Locate the cell with the specified text and output its [X, Y] center coordinate. 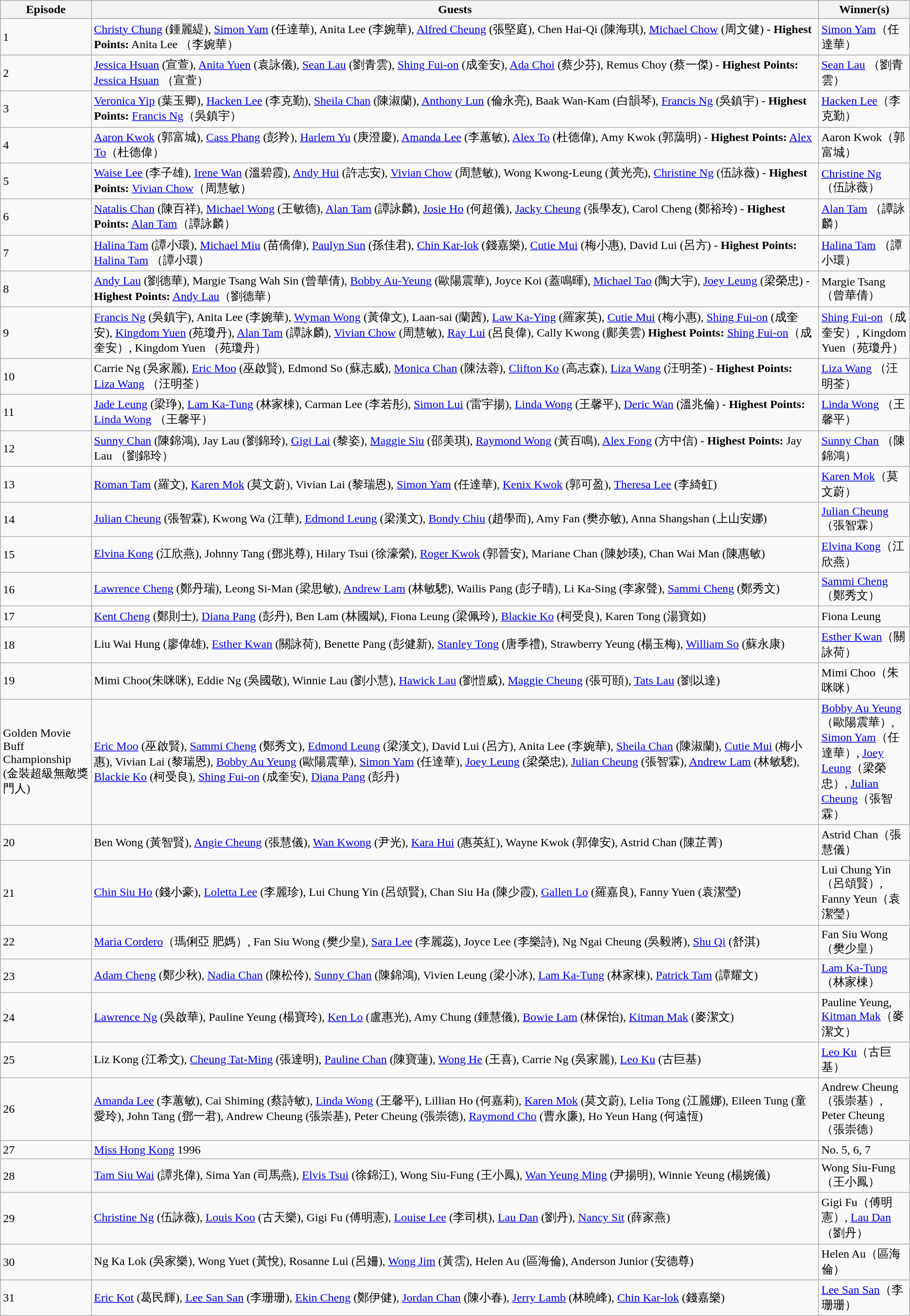
23 [46, 976]
Shing Fui-on（成奎安）, Kingdom Yuen（苑瓊丹） [864, 333]
Mimi Choo（朱咪咪） [864, 681]
29 [46, 1218]
Bobby Au Yeung（歐陽震華）, Simon Yam（任達華）, Joey Leung（梁榮忠）, Julian Cheung（張智霖） [864, 762]
18 [46, 645]
Jade Leung (梁琤), Lam Ka-Tung (林家棟), Carman Lee (李若彤), Simon Lui (雷宇揚), Linda Wong (王馨平), Deric Wan (溫兆倫) - Highest Points: Linda Wong （王馨平） [455, 412]
31 [46, 1298]
11 [46, 412]
Halina Tam (譚小環), Michael Miu (苗僑偉), Paulyn Sun (孫佳君), Chin Kar-lok (錢嘉樂), Cutie Mui (梅小惠), David Lui (呂方) - Highest Points: Halina Tam （譚小環） [455, 253]
22 [46, 942]
13 [46, 484]
Kent Cheng (鄭則士), Diana Pang (彭丹), Ben Lam (林國斌), Fiona Leung (梁佩玲), Blackie Ko (柯受良), Karen Tong (湯寶如) [455, 617]
Halina Tam （譚小環） [864, 253]
7 [46, 253]
Pauline Yeung, Kitman Mak（麥潔文） [864, 1017]
8 [46, 289]
Leo Ku（古巨基） [864, 1060]
Liza Wang （汪明荃） [864, 376]
Karen Mok（莫文蔚） [864, 484]
Andrew Cheung（張崇基）, Peter Cheung（張崇德） [864, 1109]
Miss Hong Kong 1996 [455, 1149]
Lee San San（李珊珊） [864, 1298]
1 [46, 37]
Gigi Fu（傅明憲）, Lau Dan（劉丹） [864, 1218]
10 [46, 376]
17 [46, 617]
Natalis Chan (陳百祥), Michael Wong (王敏德), Alan Tam (譚詠麟), Josie Ho (何超儀), Jacky Cheung (張學友), Carol Cheng (鄭裕玲) - Highest Points: Alan Tam（譚詠麟） [455, 217]
Lawrence Ng (吳啟華), Pauline Yeung (楊寶玲), Ken Lo (盧惠光), Amy Chung (鍾慧儀), Bowie Lam (林保怡), Kitman Mak (麥潔文) [455, 1017]
Astrid Chan（張慧儀） [864, 843]
Liz Kong (江希文), Cheung Tat-Ming (張達明), Pauline Chan (陳寶蓮), Wong He (王喜), Carrie Ng (吳家麗), Leo Ku (古巨基) [455, 1060]
Lui Chung Yin（呂頌賢）, Fanny Yeun（袁潔瑩） [864, 893]
21 [46, 893]
Jessica Hsuan (宣萱), Anita Yuen (袁詠儀), Sean Lau (劉青雲), Shing Fui-on (成奎安), Ada Choi (蔡少芬), Remus Choy (蔡一傑) - Highest Points: Jessica Hsuan （宣萱） [455, 73]
15 [46, 554]
Adam Cheng (鄭少秋), Nadia Chan (陳松伶), Sunny Chan (陳錦鴻), Vivien Leung (梁小冰), Lam Ka-Tung (林家棟), Patrick Tam (譚耀文) [455, 976]
Tam Siu Wai (譚兆偉), Sima Yan (司馬燕), Elvis Tsui (徐錦江), Wong Siu-Fung (王小鳳), Wan Yeung Ming (尹揚明), Winnie Yeung (楊婉儀) [455, 1176]
Lam Ka-Tung（林家棟） [864, 976]
Roman Tam (羅文), Karen Mok (莫文蔚), Vivian Lai (黎瑞恩), Simon Yam (任達華), Kenix Kwok (郭可盈), Theresa Lee (李綺虹) [455, 484]
9 [46, 333]
Simon Yam（任達華） [864, 37]
Sunny Chan (陳錦鴻), Jay Lau (劉錦玲), Gigi Lai (黎姿), Maggie Siu (邵美琪), Raymond Wong (黃百鳴), Alex Fong (方中信) - Highest Points: Jay Lau （劉錦玲） [455, 448]
Winner(s) [864, 10]
19 [46, 681]
28 [46, 1176]
20 [46, 843]
Carrie Ng (吳家麗), Eric Moo (巫啟賢), Edmond So (蘇志威), Monica Chan (陳法蓉), Clifton Ko (高志森), Liza Wang (汪明荃) - Highest Points: Liza Wang （汪明荃） [455, 376]
Christine Ng (伍詠薇), Louis Koo (古天樂), Gigi Fu (傅明憲), Louise Lee (李司棋), Lau Dan (劉丹), Nancy Sit (薛家燕) [455, 1218]
Julian Cheung (張智霖), Kwong Wa (江華), Edmond Leung (梁漢文), Bondy Chiu (趙學而), Amy Fan (樊亦敏), Anna Shangshan (上山安娜) [455, 519]
Ben Wong (黃智賢), Angie Cheung (張慧儀), Wan Kwong (尹光), Kara Hui (惠英紅), Wayne Kwok (郭偉安), Astrid Chan (陳芷菁) [455, 843]
Veronica Yip (葉玉卿), Hacken Lee (李克勤), Sheila Chan (陳淑蘭), Anthony Lun (倫永亮), Baak Wan-Kam (白韻琴), Francis Ng (吳鎮宇) - Highest Points: Francis Ng（吳鎮宇） [455, 109]
2 [46, 73]
Golden Movie Buff Championship (金裝超級無敵獎門人) [46, 762]
3 [46, 109]
Hacken Lee（李克勤） [864, 109]
Eric Kot (葛民輝), Lee San San (李珊珊), Ekin Cheng (鄭伊健), Jordan Chan (陳小春), Jerry Lamb (林曉峰), Chin Kar-lok (錢嘉樂) [455, 1298]
Helen Au（區海倫） [864, 1262]
16 [46, 589]
Mimi Choo(朱咪咪), Eddie Ng (吳國敬), Winnie Lau (劉小慧), Hawick Lau (劉愷威), Maggie Cheung (張可頤), Tats Lau (劉以達) [455, 681]
27 [46, 1149]
14 [46, 519]
4 [46, 145]
6 [46, 217]
No. 5, 6, 7 [864, 1149]
Linda Wong （王馨平） [864, 412]
Alan Tam （譚詠麟） [864, 217]
Ng Ka Lok (吳家樂), Wong Yuet (黃悅), Rosanne Lui (呂姍), Wong Jim (黃霑), Helen Au (區海倫), Anderson Junior (安德尊) [455, 1262]
Chin Siu Ho (錢小豪), Loletta Lee (李麗珍), Lui Chung Yin (呂頌賢), Chan Siu Ha (陳少霞), Gallen Lo (羅嘉良), Fanny Yuen (袁潔瑩) [455, 893]
Julian Cheung （張智霖） [864, 519]
Christy Chung (鍾麗緹), Simon Yam (任達華), Anita Lee (李婉華), Alfred Cheung (張堅庭), Chen Hai-Qi (陳海琪), Michael Chow (周文健) - Highest Points: Anita Lee （李婉華） [455, 37]
Sunny Chan （陳錦鴻） [864, 448]
Maria Cordero（瑪俐亞 肥媽）, Fan Siu Wong (樊少皇), Sara Lee (李麗蕊), Joyce Lee (李樂詩), Ng Ngai Cheung (吳毅將), Shu Qi (舒淇) [455, 942]
Liu Wai Hung (廖偉雄), Esther Kwan (關詠荷), Benette Pang (彭健新), Stanley Tong (唐季禮), Strawberry Yeung (楊玉梅), William So (蘇永康) [455, 645]
Aaron Kwok (郭富城), Cass Phang (彭羚), Harlem Yu (庚澄慶), Amanda Lee (李蕙敏), Alex To (杜德偉), Amy Kwok (郭藹明) - Highest Points: Alex To（杜德偉） [455, 145]
Elvina Kong（江欣燕） [864, 554]
Sammi Cheng （鄭秀文） [864, 589]
Aaron Kwok（郭富城） [864, 145]
Fan Siu Wong（樊少皇） [864, 942]
26 [46, 1109]
Christine Ng （伍詠薇） [864, 181]
12 [46, 448]
Wong Siu-Fung（王小鳳） [864, 1176]
Esther Kwan（關詠荷） [864, 645]
24 [46, 1017]
Fiona Leung [864, 617]
Elvina Kong (江欣燕), Johnny Tang (鄧兆尊), Hilary Tsui (徐濠縈), Roger Kwok (郭晉安), Mariane Chan (陳妙瑛), Chan Wai Man (陳惠敏) [455, 554]
Waise Lee (李子雄), Irene Wan (溫碧霞), Andy Hui (許志安), Vivian Chow (周慧敏), Wong Kwong-Leung (黃光亮), Christine Ng (伍詠薇) - Highest Points: Vivian Chow（周慧敏） [455, 181]
Sean Lau （劉青雲） [864, 73]
30 [46, 1262]
25 [46, 1060]
5 [46, 181]
Episode [46, 10]
Margie Tsang（曾華倩） [864, 289]
Guests [455, 10]
Lawrence Cheng (鄭丹瑞), Leong Si-Man (梁思敏), Andrew Lam (林敏驄), Wailis Pang (彭子晴), Li Ka-Sing (李家聲), Sammi Cheng (鄭秀文) [455, 589]
